Search for the cell housing the specified text and yield its [X, Y] center coordinate. 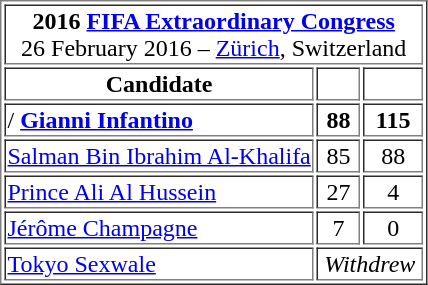
4 [392, 192]
Candidate [158, 84]
Withdrew [370, 264]
Tokyo Sexwale [158, 264]
2016 FIFA Extraordinary Congress26 February 2016 – Zürich, Switzerland [213, 34]
Jérôme Champagne [158, 228]
27 [339, 192]
Salman Bin Ibrahim Al-Khalifa [158, 156]
0 [392, 228]
Prince Ali Al Hussein [158, 192]
7 [339, 228]
85 [339, 156]
115 [392, 120]
/ Gianni Infantino [158, 120]
